Capture the cell that displays the provided text and extract its (x, y) central coordinate. 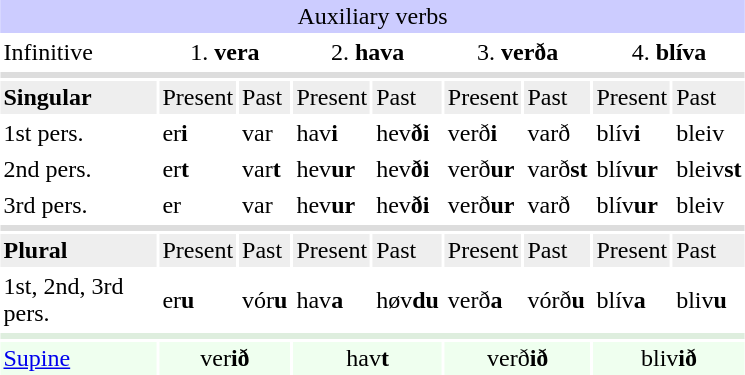
vórðu (557, 300)
1st pers. (78, 134)
3rd pers. (78, 206)
bleivst (708, 170)
1st, 2nd, 3rd pers. (78, 300)
eru (198, 300)
4. blíva (668, 52)
2. hava (367, 52)
3. verða (518, 52)
høvdu (408, 300)
hava (332, 300)
havi (332, 134)
havt (367, 358)
Singular (78, 98)
1. vera (224, 52)
verða (484, 300)
eri (198, 134)
blivið (668, 358)
Infinitive (78, 52)
verðið (518, 358)
Plural (78, 250)
blíva (632, 300)
varðst (557, 170)
blivu (708, 300)
verði (484, 134)
2nd pers. (78, 170)
Supine (78, 358)
Auxiliary verbs (372, 16)
er (198, 206)
ert (198, 170)
verið (224, 358)
vart (264, 170)
vóru (264, 300)
blívi (632, 134)
